Extract the [X, Y] coordinate from the center of the cell holding the provided text.  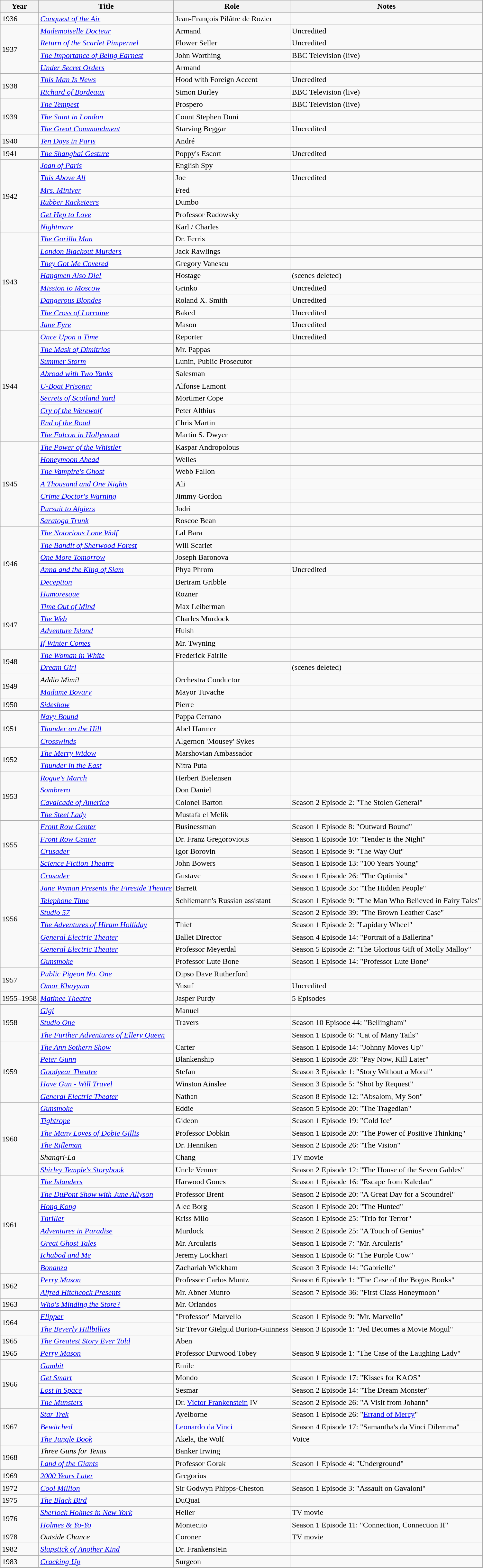
Businessman [232, 827]
Notes [387, 6]
1941 [19, 153]
Mrs. Miniver [106, 190]
Eddie [232, 1108]
Akela, the Wolf [232, 1439]
Bonanza [106, 1268]
Leonardo da Vinci [232, 1427]
André [232, 141]
Frederick Fairlie [232, 655]
Sherlock Holmes in New York [106, 1512]
Season 4 Episode 14: "Portrait of a Ballerina" [387, 937]
Gigi [106, 1010]
Bewitched [106, 1427]
Gideon [232, 1121]
DuQuai [232, 1500]
2000 Years Later [106, 1476]
Season 6 Episode 1: "The Case of the Bogus Books" [387, 1280]
The Falcon in Hollywood [106, 435]
End of the Road [106, 423]
Flipper [106, 1316]
1955–1958 [19, 998]
Season 1 Episode 28: "Pay Now, Kill Later" [387, 1059]
Rogue's March [106, 778]
Time Out of Mind [106, 606]
Alfred Hitchcock Presents [106, 1292]
Algernon 'Mousey' Sykes [232, 741]
Jack Rawlings [232, 251]
Pappa Cerrano [232, 716]
The Steel Lady [106, 815]
Lunin, Public Prosecutor [232, 362]
Roland X. Smith [232, 300]
Mr. Twyning [232, 643]
Slapstick of Another Kind [106, 1549]
Professor Durwood Tobey [232, 1353]
Gregorius [232, 1476]
Sideshow [106, 704]
Baked [232, 312]
John Bowers [232, 863]
The Greatest Story Ever Told [106, 1341]
Season 1 Episode 14: "Professor Lute Bone" [387, 962]
The DuPont Show with June Allyson [106, 1194]
Lal Bara [232, 533]
Mustafa el Melik [232, 815]
Coroner [232, 1537]
Peter Gunn [106, 1059]
Ayelborne [232, 1415]
Professor Dobkin [232, 1133]
Hostage [232, 276]
Season 1 Episode 3: "Assault on Gavaloni" [387, 1488]
1972 [19, 1488]
Martin S. Dwyer [232, 435]
Jane Eyre [106, 325]
Nightmare [106, 227]
Season 1 Episode 9: "The Man Who Believed in Fairy Tales" [387, 900]
1961 [19, 1225]
Pierre [232, 704]
Cry of the Werewolf [106, 410]
Season 1 Episode 7: "Mr. Arcularis" [387, 1243]
Harwood Gones [232, 1182]
Tightrope [106, 1121]
Alec Borg [232, 1206]
Season 2 Episode 14: "The Dream Monster" [387, 1390]
1964 [19, 1323]
1940 [19, 141]
1975 [19, 1500]
Role [232, 6]
Ten Days in Paris [106, 141]
Sir Godwyn Phipps-Cheston [232, 1488]
They Got Me Covered [106, 263]
Webb Fallon [232, 472]
The Woman in White [106, 655]
Get Hep to Love [106, 215]
Gambit [106, 1366]
The Adventures of Hiram Holliday [106, 925]
Blankenship [232, 1059]
Return of the Scarlet Pimpernel [106, 43]
One More Tomorrow [106, 558]
1945 [19, 484]
Season 8 Episode 12: "Absalom, My Son" [387, 1096]
Matinee Theatre [106, 998]
Cool Million [106, 1488]
Dr. Ferris [232, 239]
Season 1 Episode 6: "The Purple Cow" [387, 1255]
Nathan [232, 1096]
Adventures in Paradise [106, 1231]
Who's Minding the Store? [106, 1304]
Navy Bound [106, 716]
Season 1 Episode 10: "Tender is the Night" [387, 839]
Ali [232, 484]
Dr. Henniken [232, 1145]
Charles Murdock [232, 619]
Voice [387, 1439]
Season 5 Episode 2: "The Glorious Gift of Molly Malloy" [387, 949]
1958 [19, 1023]
1969 [19, 1476]
Season 1 Episode 20: "The Power of Positive Thinking" [387, 1133]
Season 3 Episode 5: "Shot by Request" [387, 1084]
Yusuf [232, 986]
Simon Burley [232, 92]
Mission to Moscow [106, 288]
1939 [19, 116]
Season 1 Episode 4: "Underground" [387, 1463]
The Further Adventures of Ellery Queen [106, 1035]
Gustave [232, 876]
Nitra Puta [232, 766]
Season 7 Episode 36: "First Class Honeymoon" [387, 1292]
Emile [232, 1366]
Igor Borovin [232, 851]
1982 [19, 1549]
The Rifleman [106, 1145]
1944 [19, 386]
Dr. Victor Frankenstein IV [232, 1402]
Jeremy Lockhart [232, 1255]
"Professor" Marvello [232, 1316]
1976 [19, 1518]
The Great Commandment [106, 129]
Joan of Paris [106, 166]
Hangmen Also Die! [106, 276]
Season 5 Episode 20: "The Tragedian" [387, 1108]
Studio 57 [106, 912]
Mr. Arcularis [232, 1243]
Count Stephen Duni [232, 116]
Season 2 Episode 39: "The Brown Leather Case" [387, 912]
Mr. Pappas [232, 349]
Jodri [232, 508]
Title [106, 6]
Orchestra Conductor [232, 680]
Uncle Venner [232, 1170]
The Jungle Book [106, 1439]
Season 1 Episode 26: "The Optimist" [387, 876]
Season 1 Episode 35: "The Hidden People" [387, 888]
Jimmy Gordon [232, 496]
The Saint in London [106, 116]
Rozner [232, 594]
Professor Meyerdal [232, 949]
Honeymoon Ahead [106, 459]
1937 [19, 49]
Starving Beggar [232, 129]
This Above All [106, 178]
The Gorilla Man [106, 239]
The Many Loves of Dobie Gillis [106, 1133]
Three Guns for Texas [106, 1451]
Season 3 Episode 1: "Story Without a Moral" [387, 1072]
1956 [19, 918]
Season 1 Episode 11: "Connection, Connection II" [387, 1525]
Dr. Frankenstein [232, 1549]
Season 1 Episode 16: "Escape from Kaledau" [387, 1182]
Star Trek [106, 1415]
Season 1 Episode 25: "Trio for Terror" [387, 1219]
Sesmar [232, 1390]
The Beverly Hillbillies [106, 1329]
Barrett [232, 888]
Heller [232, 1512]
Sir Trevor Gielgud Burton-Guinness [232, 1329]
Season 1 Episode 13: "100 Years Young" [387, 863]
The Notorious Lone Wolf [106, 533]
Prospero [232, 104]
Jane Wyman Presents the Fireside Theatre [106, 888]
Season 1 Episode 9: "Mr. Marvello" [387, 1316]
Season 4 Episode 17: "Samantha's da Vinci Dilemma" [387, 1427]
Will Scarlet [232, 545]
Once Upon a Time [106, 337]
Dumbo [232, 202]
The Web [106, 619]
Flower Seller [232, 43]
Season 3 Episode 14: "Gabrielle" [387, 1268]
The Importance of Being Earnest [106, 55]
The Power of the Whistler [106, 447]
Karl / Charles [232, 227]
Dipso Dave Rutherford [232, 974]
The Black Bird [106, 1500]
Adventure Island [106, 631]
Gregory Vanescu [232, 263]
Outside Chance [106, 1537]
The Mask of Dimitrios [106, 349]
Chang [232, 1158]
Season 1 Episode 20: "The Hunted" [387, 1206]
Dream Girl [106, 668]
Schliemann's Russian assistant [232, 900]
1953 [19, 796]
Grinko [232, 288]
1968 [19, 1457]
Telephone Time [106, 900]
1966 [19, 1384]
Chris Martin [232, 423]
Season 2 Episode 12: "The House of the Seven Gables" [387, 1170]
Addio Mimí! [106, 680]
1938 [19, 86]
Mondo [232, 1378]
Conquest of the Air [106, 19]
1947 [19, 625]
The Ann Sothern Show [106, 1047]
Huish [232, 631]
1949 [19, 686]
Deception [106, 582]
1959 [19, 1072]
Cavalcade of America [106, 802]
Professor Brent [232, 1194]
Madame Bovary [106, 692]
Abel Harmer [232, 729]
Season 2 Episode 26: "A Visit from Johann" [387, 1402]
Crosswinds [106, 741]
Mr. Abner Munro [232, 1292]
The Bandit of Sherwood Forest [106, 545]
5 Episodes [387, 998]
1957 [19, 980]
Alfonse Lamont [232, 386]
Professor Gorak [232, 1463]
Land of the Giants [106, 1463]
Zachariah Wickham [232, 1268]
Montecito [232, 1525]
Studio One [106, 1023]
Mr. Orlandos [232, 1304]
Hood with Foreign Accent [232, 80]
Winston Ainslee [232, 1084]
Season 1 Episode 8: "Outward Bound" [387, 827]
Rubber Racketeers [106, 202]
The Vampire's Ghost [106, 472]
Phya Phrom [232, 570]
Ichabod and Me [106, 1255]
Marshovian Ambassador [232, 753]
Humoresque [106, 594]
Science Fiction Theatre [106, 863]
Sombrero [106, 790]
Omar Khayyam [106, 986]
Abroad with Two Yanks [106, 374]
Season 2 Episode 20: "A Great Day for a Scoundrel" [387, 1194]
Under Secret Orders [106, 68]
Hong Kong [106, 1206]
1942 [19, 196]
Mortimer Cope [232, 398]
Manuel [232, 1010]
Carter [232, 1047]
Dr. Franz Gregorovious [232, 839]
Season 10 Episode 44: "Bellingham" [387, 1023]
Don Daniel [232, 790]
Thunder in the East [106, 766]
The Shanghai Gesture [106, 153]
Season 1 Episode 6: "Cat of Many Tails" [387, 1035]
Have Gun - Will Travel [106, 1084]
Shangri-La [106, 1158]
Pursuit to Algiers [106, 508]
Murdock [232, 1231]
Kaspar Andropolous [232, 447]
Public Pigeon No. One [106, 974]
Mayor Tuvache [232, 692]
Dangerous Blondes [106, 300]
1963 [19, 1304]
Peter Althius [232, 410]
Saratoga Trunk [106, 521]
Fred [232, 190]
Professor Radowsky [232, 215]
Roscoe Bean [232, 521]
Professor Lute Bone [232, 962]
If Winter Comes [106, 643]
Bertram Gribble [232, 582]
1950 [19, 704]
The Tempest [106, 104]
Goodyear Theatre [106, 1072]
Season 2 Episode 26: "The Vision" [387, 1145]
Welles [232, 459]
Season 1 Episode 17: "Kisses for KAOS" [387, 1378]
Herbert Bielensen [232, 778]
Season 9 Episode 1: "The Case of the Laughing Lady" [387, 1353]
Jean-François Pilâtre de Rozier [232, 19]
Richard of Bordeaux [106, 92]
1978 [19, 1537]
Ballet Director [232, 937]
Season 1 Episode 19: "Cold Ice" [387, 1121]
Season 1 Episode 26: "Errand of Mercy" [387, 1415]
London Blackout Murders [106, 251]
Mademoiselle Docteur [106, 31]
Banker Irwing [232, 1451]
Poppy's Escort [232, 153]
Lost in Space [106, 1390]
Kriss Milo [232, 1219]
Cracking Up [106, 1562]
Mason [232, 325]
Joe [232, 178]
1960 [19, 1139]
The Merry Widow [106, 753]
1948 [19, 661]
1943 [19, 282]
1967 [19, 1427]
Professor Carlos Muntz [232, 1280]
Jasper Purdy [232, 998]
1952 [19, 760]
Secrets of Scotland Yard [106, 398]
Season 2 Episode 2: "The Stolen General" [387, 802]
Anna and the King of Siam [106, 570]
Joseph Baronova [232, 558]
Reporter [232, 337]
A Thousand and One Nights [106, 484]
Surgeon [232, 1562]
1946 [19, 563]
1962 [19, 1286]
1983 [19, 1562]
Season 2 Episode 25: "A Touch of Genius" [387, 1231]
Holmes & Yo-Yo [106, 1525]
Season 1 Episode 9: "The Way Out" [387, 851]
The Islanders [106, 1182]
English Spy [232, 166]
Year [19, 6]
John Worthing [232, 55]
Thief [232, 925]
Shirley Temple's Storybook [106, 1170]
Get Smart [106, 1378]
Colonel Barton [232, 802]
1951 [19, 729]
Thunder on the Hill [106, 729]
The Cross of Lorraine [106, 312]
This Man Is News [106, 80]
The Munsters [106, 1402]
Season 3 Episode 1: "Jed Becomes a Movie Mogul" [387, 1329]
Season 1 Episode 2: "Lapidary Wheel" [387, 925]
1955 [19, 845]
Thriller [106, 1219]
Season 1 Episode 14: "Johnny Moves Up" [387, 1047]
U-Boat Prisoner [106, 386]
1936 [19, 19]
Great Ghost Tales [106, 1243]
Crime Doctor's Warning [106, 496]
Summer Storm [106, 362]
Travers [232, 1023]
Max Leiberman [232, 606]
Salesman [232, 374]
Aben [232, 1341]
Stefan [232, 1072]
